Capture the cell that displays the provided text and extract its (x, y) central coordinate. 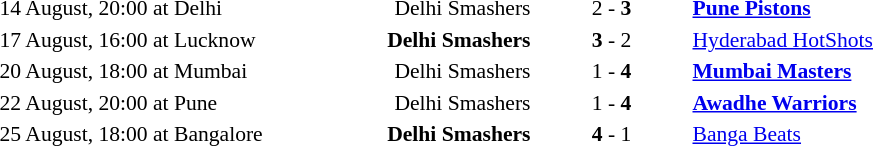
3 - 2 (612, 40)
